Extract the [X, Y] coordinate from the center of the cell holding the provided text.  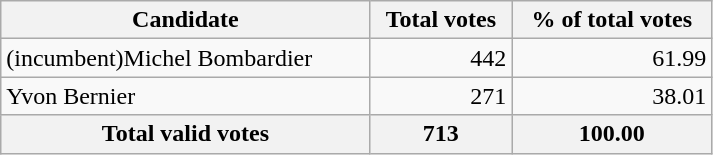
Candidate [186, 20]
% of total votes [612, 20]
Yvon Bernier [186, 96]
713 [441, 134]
442 [441, 58]
61.99 [612, 58]
(incumbent)Michel Bombardier [186, 58]
Total votes [441, 20]
100.00 [612, 134]
Total valid votes [186, 134]
271 [441, 96]
38.01 [612, 96]
